Locate the cell with the specified text and output its [x, y] center coordinate. 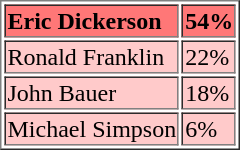
John Bauer [92, 92]
Ronald Franklin [92, 56]
18% [209, 92]
Eric Dickerson [92, 20]
6% [209, 128]
54% [209, 20]
Michael Simpson [92, 128]
22% [209, 56]
